Search for the cell housing the specified text and yield its (X, Y) center coordinate. 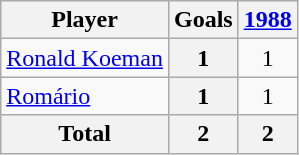
Goals (203, 20)
Romário (85, 96)
Total (85, 134)
Ronald Koeman (85, 58)
Player (85, 20)
1988 (268, 20)
